Return the [X, Y] coordinate for the center point of the cell that contains the specified text.  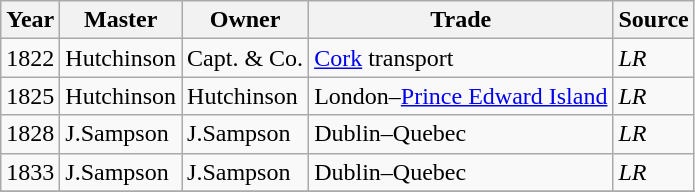
1825 [30, 96]
London–Prince Edward Island [461, 96]
1833 [30, 172]
Trade [461, 20]
1822 [30, 58]
1828 [30, 134]
Master [121, 20]
Owner [246, 20]
Source [654, 20]
Capt. & Co. [246, 58]
Cork transport [461, 58]
Year [30, 20]
